Scan for the cell matching the given text and deliver its (X, Y) coordinate at center. 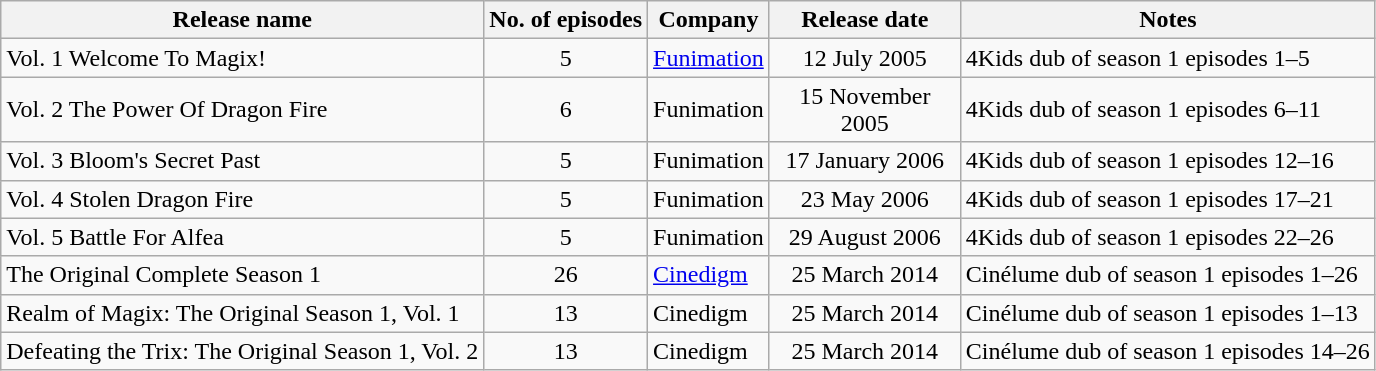
Cinélume dub of season 1 episodes 14–26 (1168, 351)
Company (709, 20)
23 May 2006 (864, 199)
4Kids dub of season 1 episodes 6–11 (1168, 110)
No. of episodes (566, 20)
6 (566, 110)
4Kids dub of season 1 episodes 22–26 (1168, 237)
26 (566, 275)
4Kids dub of season 1 episodes 17–21 (1168, 199)
29 August 2006 (864, 237)
Cinélume dub of season 1 episodes 1–26 (1168, 275)
4Kids dub of season 1 episodes 1–5 (1168, 58)
12 July 2005 (864, 58)
Release date (864, 20)
Vol. 5 Battle For Alfea (242, 237)
15 November 2005 (864, 110)
Notes (1168, 20)
Vol. 2 The Power Of Dragon Fire (242, 110)
Vol. 3 Bloom's Secret Past (242, 161)
Defeating the Trix: The Original Season 1, Vol. 2 (242, 351)
Realm of Magix: The Original Season 1, Vol. 1 (242, 313)
Vol. 4 Stolen Dragon Fire (242, 199)
Cinélume dub of season 1 episodes 1–13 (1168, 313)
4Kids dub of season 1 episodes 12–16 (1168, 161)
The Original Complete Season 1 (242, 275)
Vol. 1 Welcome To Magix! (242, 58)
Release name (242, 20)
17 January 2006 (864, 161)
